Pinpoint the cell where the given text exists, returning its (x, y) midpoint coordinate. 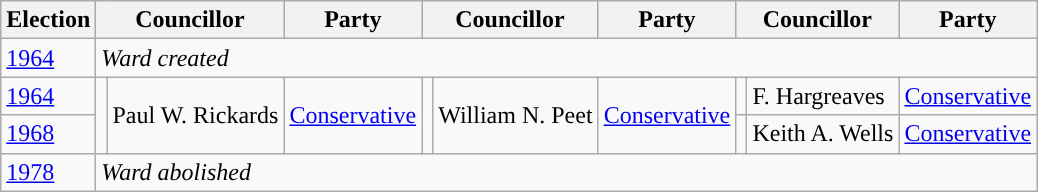
Ward abolished (566, 172)
William N. Peet (516, 115)
Ward created (566, 58)
1978 (48, 172)
Keith A. Wells (823, 134)
Election (48, 20)
1968 (48, 134)
F. Hargreaves (823, 96)
Paul W. Rickards (196, 115)
